Capture the cell that displays the provided text and extract its [X, Y] central coordinate. 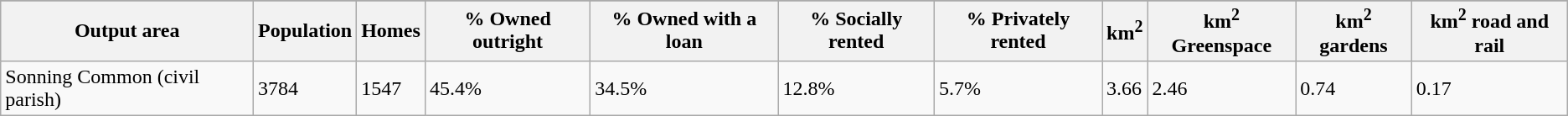
km2 Greenspace [1221, 31]
Homes [391, 31]
12.8% [856, 87]
0.17 [1489, 87]
km2 gardens [1354, 31]
Population [305, 31]
34.5% [684, 87]
5.7% [1019, 87]
3784 [305, 87]
km2 road and rail [1489, 31]
% Owned with a loan [684, 31]
45.4% [508, 87]
% Privately rented [1019, 31]
1547 [391, 87]
% Socially rented [856, 31]
Sonning Common (civil parish) [127, 87]
2.46 [1221, 87]
3.66 [1125, 87]
km2 [1125, 31]
0.74 [1354, 87]
% Owned outright [508, 31]
Output area [127, 31]
